Search for the cell housing the specified text and yield its [x, y] center coordinate. 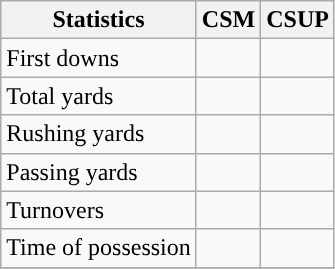
First downs [99, 58]
CSM [228, 20]
Total yards [99, 96]
Statistics [99, 20]
Passing yards [99, 172]
Rushing yards [99, 134]
Time of possession [99, 248]
CSUP [298, 20]
Turnovers [99, 210]
